Identify which cell holds the provided text, then report its (x, y) central coordinate. 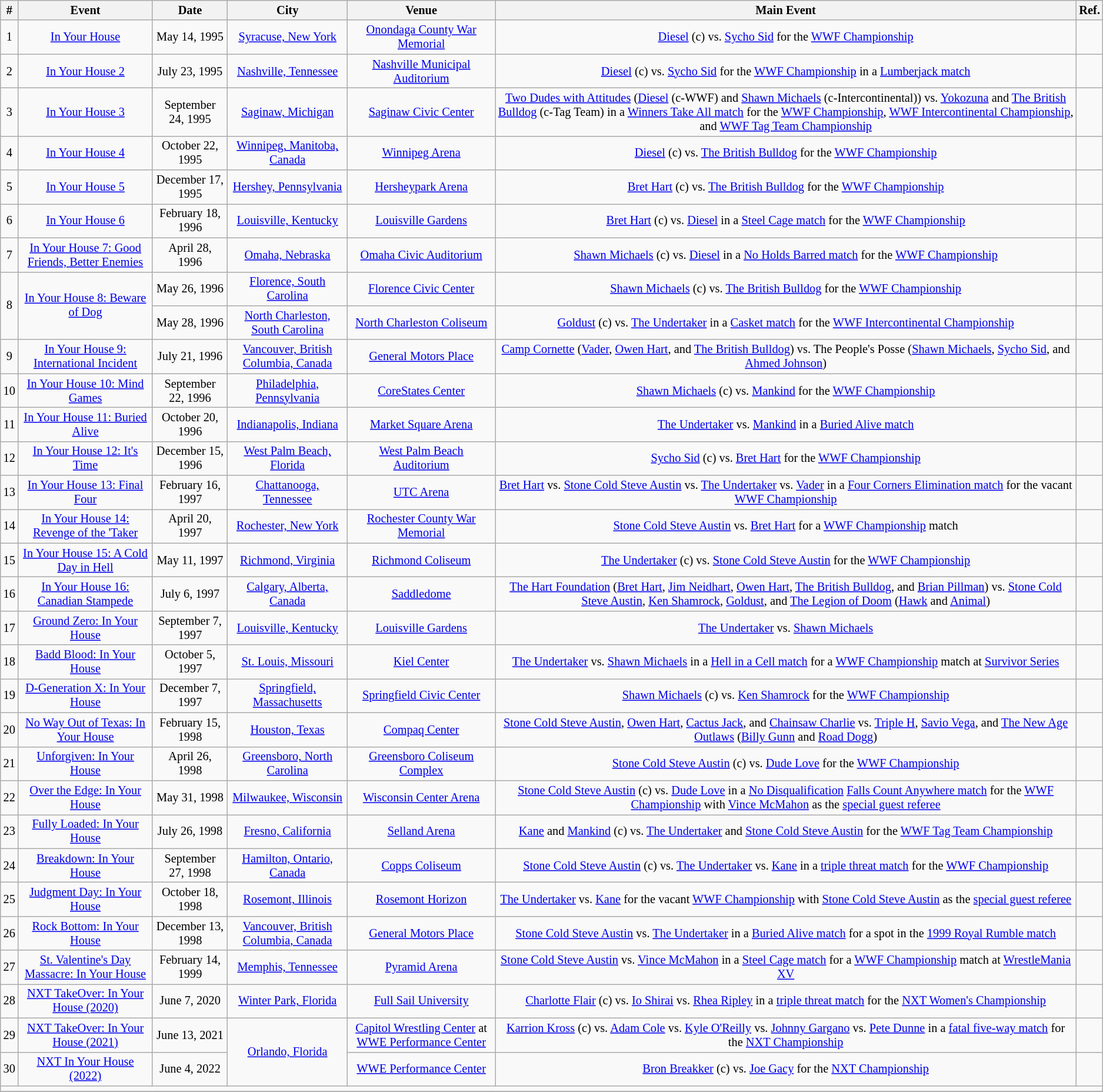
WWE Performance Center (421, 1069)
Wisconsin Center Arena (421, 797)
Pyramid Arena (421, 967)
D-Generation X: In Your House (86, 695)
Judgment Day: In Your House (86, 899)
23 (9, 831)
Chattanooga, Tennessee (288, 492)
Market Square Arena (421, 424)
St. Louis, Missouri (288, 662)
June 13, 2021 (189, 1035)
4 (9, 153)
West Palm Beach, Florida (288, 458)
18 (9, 662)
Richmond, Virginia (288, 560)
Greensboro Coliseum Complex (421, 764)
Goldust (c) vs. The Undertaker in a Casket match for the WWF Intercontinental Championship (786, 322)
Saddledome (421, 594)
April 28, 1996 (189, 255)
May 26, 1996 (189, 289)
26 (9, 933)
Stone Cold Steve Austin vs. The Undertaker in a Buried Alive match for a spot in the 1999 Royal Rumble match (786, 933)
25 (9, 899)
Date (189, 10)
Full Sail University (421, 1001)
December 13, 1998 (189, 933)
UTC Arena (421, 492)
14 (9, 526)
December 15, 1996 (189, 458)
September 27, 1998 (189, 865)
Fresno, California (288, 831)
Compaq Center (421, 730)
In Your House 15: A Cold Day in Hell (86, 560)
Florence, South Carolina (288, 289)
24 (9, 865)
In Your House 14: Revenge of the 'Taker (86, 526)
May 14, 1995 (189, 37)
30 (9, 1069)
# (9, 10)
In Your House 8: Beware of Dog (86, 306)
Stone Cold Steve Austin vs. Vince McMahon in a Steel Cage match for a WWF Championship match at WrestleMania XV (786, 967)
Diesel (c) vs. Sycho Sid for the WWF Championship (786, 37)
Syracuse, New York (288, 37)
Fully Loaded: In Your House (86, 831)
Springfield, Massachusetts (288, 695)
December 7, 1997 (189, 695)
April 20, 1997 (189, 526)
July 21, 1996 (189, 357)
5 (9, 187)
Unforgiven: In Your House (86, 764)
The Undertaker (c) vs. Stone Cold Steve Austin for the WWF Championship (786, 560)
Charlotte Flair (c) vs. Io Shirai vs. Rhea Ripley in a triple threat match for the NXT Women's Championship (786, 1001)
St. Valentine's Day Massacre: In Your House (86, 967)
May 11, 1997 (189, 560)
Bret Hart (c) vs. Diesel in a Steel Cage match for the WWF Championship (786, 221)
June 4, 2022 (189, 1069)
Hersheypark Arena (421, 187)
Stone Cold Steve Austin vs. Bret Hart for a WWF Championship match (786, 526)
Orlando, Florida (288, 1052)
September 7, 1997 (189, 628)
February 14, 1999 (189, 967)
Ground Zero: In Your House (86, 628)
West Palm Beach Auditorium (421, 458)
In Your House 5 (86, 187)
October 5, 1997 (189, 662)
Selland Arena (421, 831)
In Your House 13: Final Four (86, 492)
Winnipeg, Manitoba, Canada (288, 153)
Houston, Texas (288, 730)
16 (9, 594)
February 18, 1996 (189, 221)
In Your House 3 (86, 112)
Shawn Michaels (c) vs. The British Bulldog for the WWF Championship (786, 289)
Copps Coliseum (421, 865)
Nashville Municipal Auditorium (421, 71)
9 (9, 357)
Karrion Kross (c) vs. Adam Cole vs. Kyle O'Reilly vs. Johnny Gargano vs. Pete Dunne in a fatal five-way match for the NXT Championship (786, 1035)
3 (9, 112)
The Undertaker vs. Kane for the vacant WWF Championship with Stone Cold Steve Austin as the special guest referee (786, 899)
8 (9, 306)
June 7, 2020 (189, 1001)
21 (9, 764)
City (288, 10)
Nashville, Tennessee (288, 71)
July 6, 1997 (189, 594)
10 (9, 391)
Breakdown: In Your House (86, 865)
Rosemont Horizon (421, 899)
NXT TakeOver: In Your House (2020) (86, 1001)
Kane and Mankind (c) vs. The Undertaker and Stone Cold Steve Austin for the WWF Tag Team Championship (786, 831)
Philadelphia, Pennsylvania (288, 391)
Rock Bottom: In Your House (86, 933)
In Your House 4 (86, 153)
February 15, 1998 (189, 730)
15 (9, 560)
Springfield Civic Center (421, 695)
17 (9, 628)
July 26, 1998 (189, 831)
In Your House 2 (86, 71)
CoreStates Center (421, 391)
Rosemont, Illinois (288, 899)
In Your House 9: International Incident (86, 357)
Shawn Michaels (c) vs. Ken Shamrock for the WWF Championship (786, 695)
2 (9, 71)
The Undertaker vs. Shawn Michaels (786, 628)
In Your House 11: Buried Alive (86, 424)
Event (86, 10)
Saginaw Civic Center (421, 112)
Memphis, Tennessee (288, 967)
Florence Civic Center (421, 289)
In Your House 10: Mind Games (86, 391)
Winnipeg Arena (421, 153)
Shawn Michaels (c) vs. Mankind for the WWF Championship (786, 391)
April 26, 1998 (189, 764)
October 22, 1995 (189, 153)
Milwaukee, Wisconsin (288, 797)
Calgary, Alberta, Canada (288, 594)
February 16, 1997 (189, 492)
May 31, 1998 (189, 797)
Sycho Sid (c) vs. Bret Hart for the WWF Championship (786, 458)
Stone Cold Steve Austin (c) vs. Dude Love for the WWF Championship (786, 764)
October 18, 1998 (189, 899)
Indianapolis, Indiana (288, 424)
No Way Out of Texas: In Your House (86, 730)
Diesel (c) vs. Sycho Sid for the WWF Championship in a Lumberjack match (786, 71)
NXT In Your House (2022) (86, 1069)
29 (9, 1035)
20 (9, 730)
Bret Hart vs. Stone Cold Steve Austin vs. The Undertaker vs. Vader in a Four Corners Elimination match for the vacant WWF Championship (786, 492)
In Your House 6 (86, 221)
Omaha, Nebraska (288, 255)
1 (9, 37)
October 20, 1996 (189, 424)
13 (9, 492)
North Charleston Coliseum (421, 322)
Shawn Michaels (c) vs. Diesel in a No Holds Barred match for the WWF Championship (786, 255)
Main Event (786, 10)
Diesel (c) vs. The British Bulldog for the WWF Championship (786, 153)
North Charleston, South Carolina (288, 322)
September 22, 1996 (189, 391)
12 (9, 458)
Rochester County War Memorial (421, 526)
Omaha Civic Auditorium (421, 255)
Camp Cornette (Vader, Owen Hart, and The British Bulldog) vs. The People's Posse (Shawn Michaels, Sycho Sid, and Ahmed Johnson) (786, 357)
In Your House 16: Canadian Stampede (86, 594)
Hershey, Pennsylvania (288, 187)
7 (9, 255)
In Your House (86, 37)
May 28, 1996 (189, 322)
Venue (421, 10)
In Your House 12: It's Time (86, 458)
Richmond Coliseum (421, 560)
Hamilton, Ontario, Canada (288, 865)
11 (9, 424)
Bret Hart (c) vs. The British Bulldog for the WWF Championship (786, 187)
Bron Breakker (c) vs. Joe Gacy for the NXT Championship (786, 1069)
July 23, 1995 (189, 71)
Stone Cold Steve Austin (c) vs. The Undertaker vs. Kane in a triple threat match for the WWF Championship (786, 865)
Stone Cold Steve Austin, Owen Hart, Cactus Jack, and Chainsaw Charlie vs. Triple H, Savio Vega, and The New Age Outlaws (Billy Gunn and Road Dogg) (786, 730)
Capitol Wrestling Center at WWE Performance Center (421, 1035)
19 (9, 695)
22 (9, 797)
Kiel Center (421, 662)
The Undertaker vs. Shawn Michaels in a Hell in a Cell match for a WWF Championship match at Survivor Series (786, 662)
September 24, 1995 (189, 112)
Saginaw, Michigan (288, 112)
Greensboro, North Carolina (288, 764)
In Your House 7: Good Friends, Better Enemies (86, 255)
Rochester, New York (288, 526)
Winter Park, Florida (288, 1001)
December 17, 1995 (189, 187)
28 (9, 1001)
6 (9, 221)
The Undertaker vs. Mankind in a Buried Alive match (786, 424)
27 (9, 967)
Over the Edge: In Your House (86, 797)
Badd Blood: In Your House (86, 662)
Ref. (1089, 10)
Onondaga County War Memorial (421, 37)
NXT TakeOver: In Your House (2021) (86, 1035)
